Output the [x, y] coordinate of the center of the cell containing the given text.  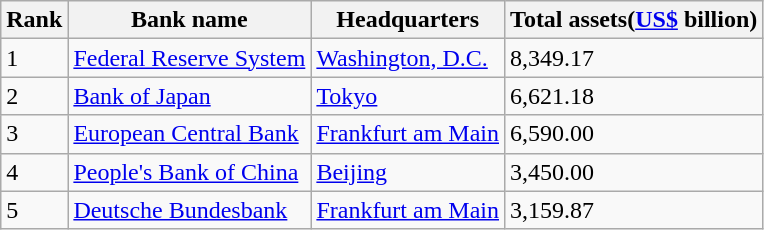
Bank name [190, 20]
3 [34, 134]
European Central Bank [190, 134]
People's Bank of China [190, 172]
5 [34, 210]
Total assets(US$ billion) [634, 20]
Beijing [408, 172]
Bank of Japan [190, 96]
Federal Reserve System [190, 58]
3,450.00 [634, 172]
Rank [34, 20]
Tokyo [408, 96]
Deutsche Bundesbank [190, 210]
8,349.17 [634, 58]
Washington, D.C. [408, 58]
6,590.00 [634, 134]
4 [34, 172]
2 [34, 96]
Headquarters [408, 20]
6,621.18 [634, 96]
3,159.87 [634, 210]
1 [34, 58]
